Extract the (x, y) coordinate from the center of the cell holding the provided text.  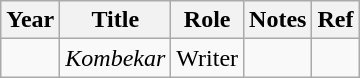
Notes (278, 20)
Ref (336, 20)
Title (116, 20)
Writer (208, 58)
Role (208, 20)
Year (30, 20)
Kombekar (116, 58)
